Search for the cell housing the specified text and yield its (x, y) center coordinate. 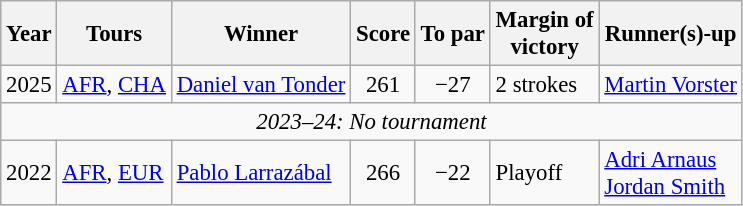
266 (384, 174)
To par (452, 34)
2022 (29, 174)
2 strokes (544, 85)
−27 (452, 85)
AFR, EUR (114, 174)
Martin Vorster (670, 85)
Adri Arnaus Jordan Smith (670, 174)
Pablo Larrazábal (260, 174)
Runner(s)-up (670, 34)
2023–24: No tournament (372, 122)
Tours (114, 34)
2025 (29, 85)
Margin ofvictory (544, 34)
Year (29, 34)
Daniel van Tonder (260, 85)
−22 (452, 174)
AFR, CHA (114, 85)
Winner (260, 34)
Playoff (544, 174)
Score (384, 34)
261 (384, 85)
